For the text-containing cell, return its midpoint in [X, Y] coordinate format. 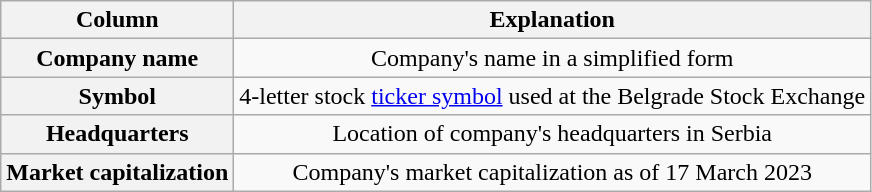
Company's market capitalization as of 17 March 2023 [552, 172]
Headquarters [118, 134]
Explanation [552, 20]
Market capitalization [118, 172]
Location of company's headquarters in Serbia [552, 134]
Company's name in a simplified form [552, 58]
Company name [118, 58]
4-letter stock ticker symbol used at the Belgrade Stock Exchange [552, 96]
Column [118, 20]
Symbol [118, 96]
